Determine the [x, y] coordinate at the center of the cell enclosing the given text.  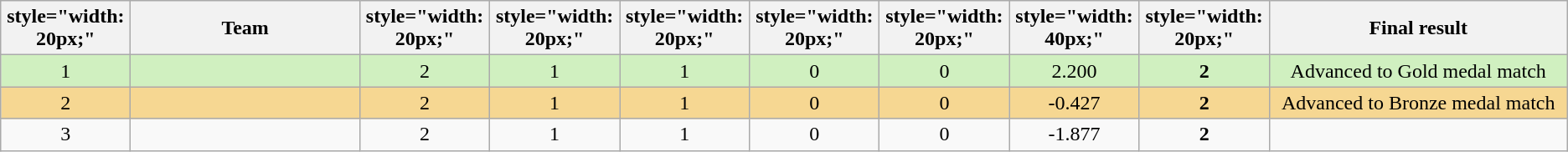
Final result [1418, 28]
Advanced to Gold medal match [1418, 71]
style="width: 40px;" [1074, 28]
2.200 [1074, 71]
Advanced to Bronze medal match [1418, 103]
-1.877 [1074, 134]
3 [65, 134]
Team [245, 28]
-0.427 [1074, 103]
